Locate the cell with the specified text and output its [x, y] center coordinate. 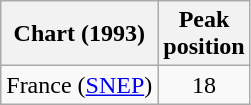
Peakposition [204, 34]
Chart (1993) [80, 34]
18 [204, 85]
France (SNEP) [80, 85]
